For the text-containing cell, return its midpoint in [x, y] coordinate format. 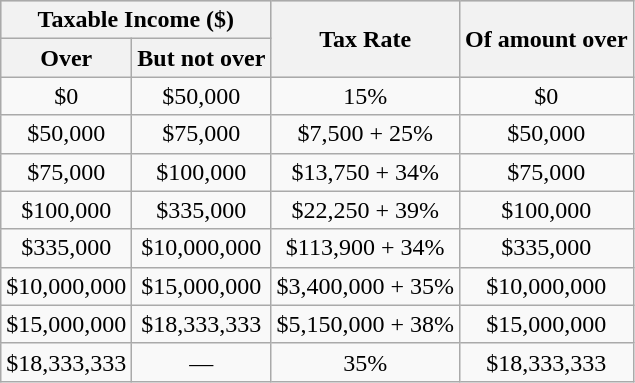
$7,500 + 25% [366, 134]
$22,250 + 39% [366, 210]
35% [366, 362]
But not over [202, 58]
$113,900 + 34% [366, 248]
— [202, 362]
Taxable Income ($) [136, 20]
Tax Rate [366, 39]
Of amount over [546, 39]
$13,750 + 34% [366, 172]
15% [366, 96]
$5,150,000 + 38% [366, 324]
$3,400,000 + 35% [366, 286]
Over [66, 58]
